Scan for the cell matching the given text and deliver its [X, Y] coordinate at center. 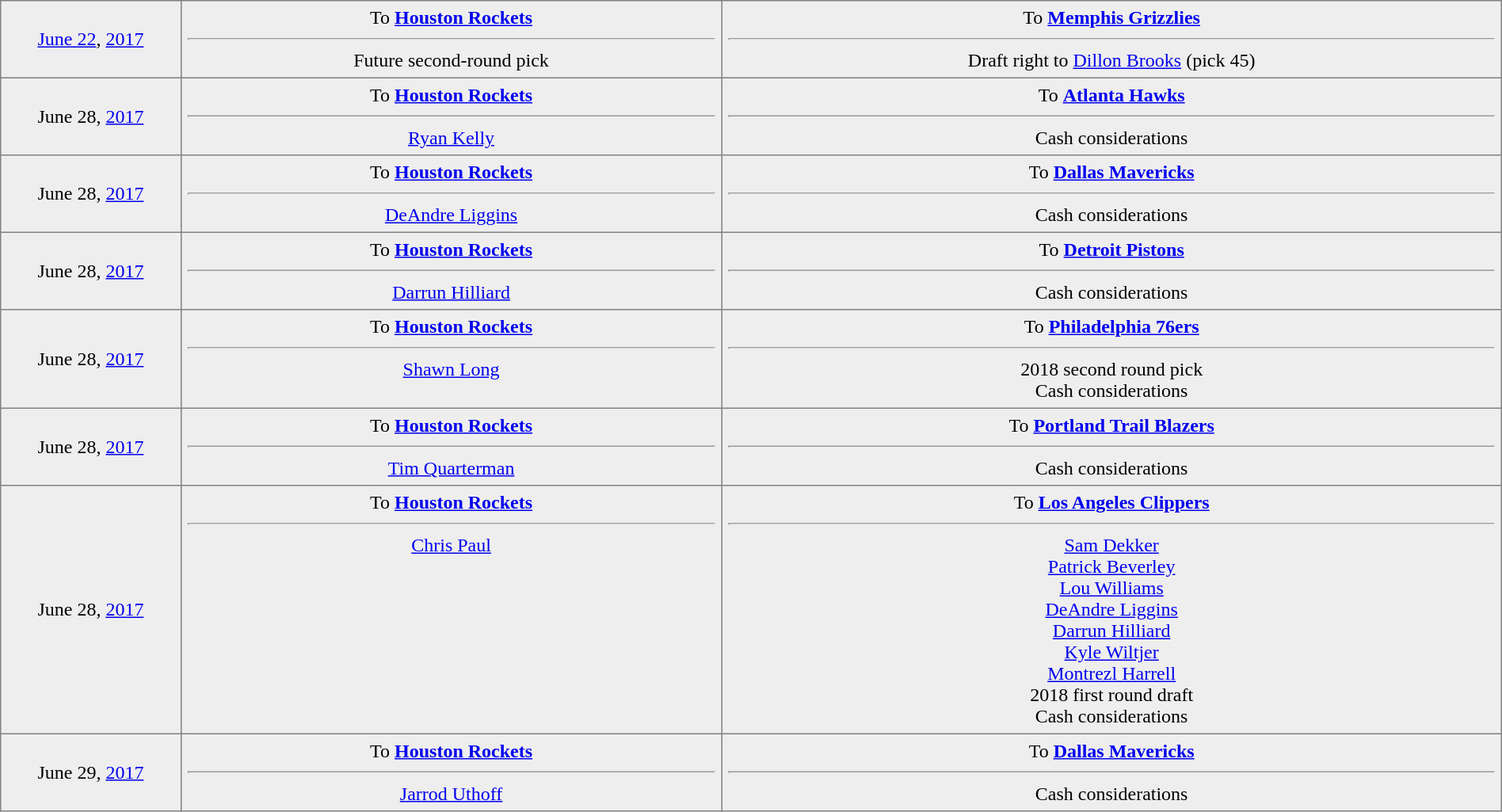
To Houston RocketsDarrun Hilliard [452, 271]
To Atlanta HawksCash considerations [1111, 116]
To Houston RocketsJarrod Uthoff [452, 772]
To Houston RocketsTim Quarterman [452, 447]
To Portland Trail BlazersCash considerations [1111, 447]
To Philadelphia 76ers2018 second round pickCash considerations [1111, 359]
To Houston RocketsRyan Kelly [452, 116]
To Houston RocketsFuture second-round pick [452, 40]
To Houston RocketsShawn Long [452, 359]
To Houston RocketsChris Paul [452, 610]
June 29, 2017 [90, 772]
To Detroit PistonsCash considerations [1111, 271]
To Houston RocketsDeAndre Liggins [452, 194]
June 22, 2017 [90, 40]
To Memphis GrizzliesDraft right to Dillon Brooks (pick 45) [1111, 40]
